For the text-containing cell, return its midpoint in [X, Y] coordinate format. 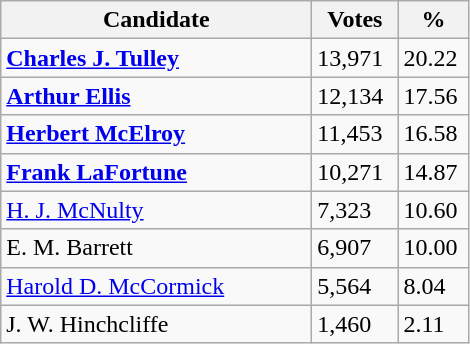
11,453 [355, 134]
5,564 [355, 286]
10,271 [355, 172]
1,460 [355, 324]
14.87 [434, 172]
Herbert McElroy [156, 134]
16.58 [434, 134]
Votes [355, 20]
% [434, 20]
Arthur Ellis [156, 96]
H. J. McNulty [156, 210]
8.04 [434, 286]
E. M. Barrett [156, 248]
20.22 [434, 58]
6,907 [355, 248]
Candidate [156, 20]
13,971 [355, 58]
12,134 [355, 96]
17.56 [434, 96]
2.11 [434, 324]
Frank LaFortune [156, 172]
Harold D. McCormick [156, 286]
10.00 [434, 248]
10.60 [434, 210]
J. W. Hinchcliffe [156, 324]
7,323 [355, 210]
Charles J. Tulley [156, 58]
